Return the [X, Y] coordinate for the center point of the cell that contains the specified text.  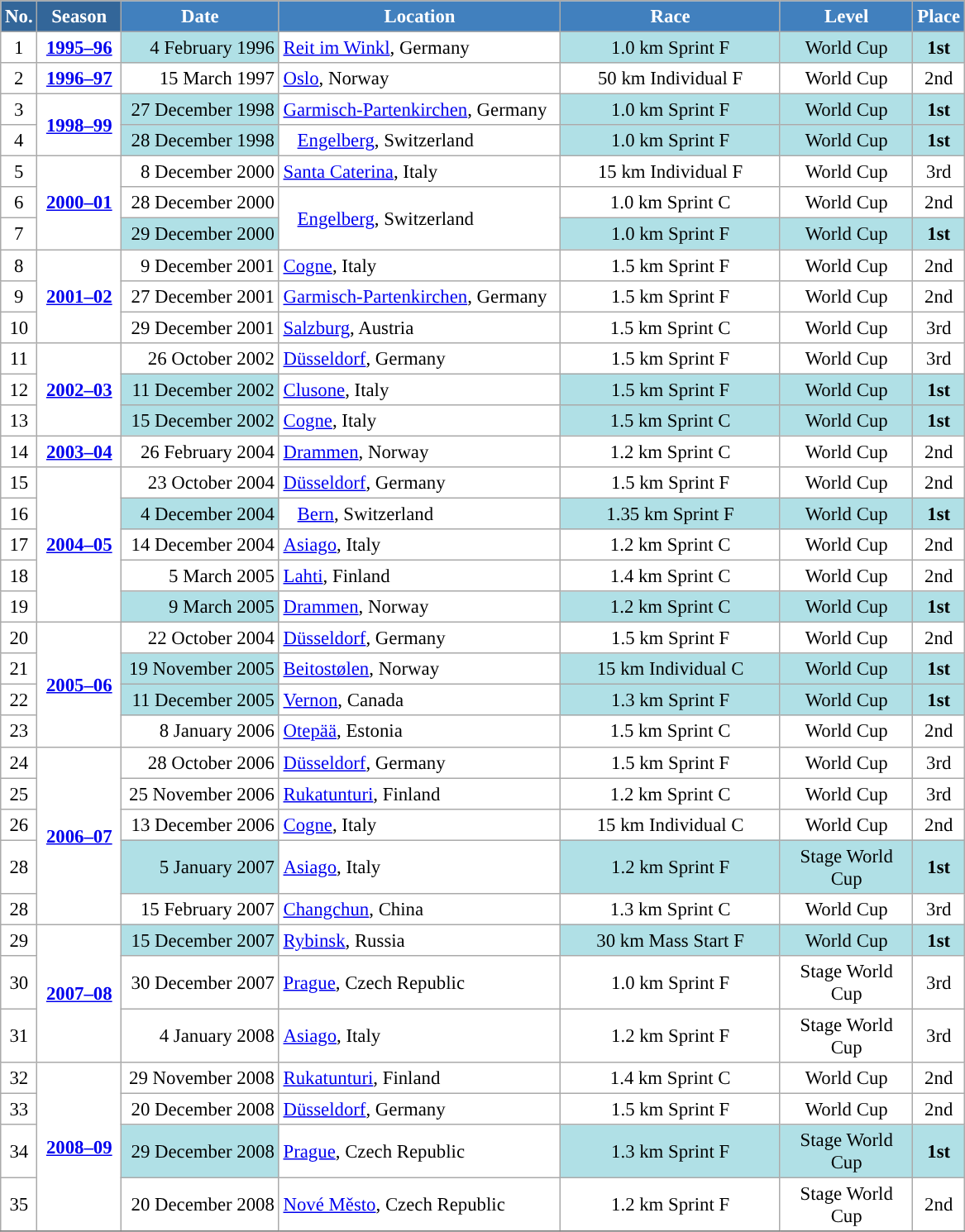
10 [19, 327]
Lahti, Finland [420, 576]
Level [847, 17]
Vernon, Canada [420, 700]
15 km Individual F [671, 172]
50 km Individual F [671, 79]
3 [19, 110]
Beitostølen, Norway [420, 669]
5 March 2005 [200, 576]
21 [19, 669]
2003–04 [79, 451]
15 [19, 483]
Bern, Switzerland [420, 513]
34 [19, 1151]
9 December 2001 [200, 265]
22 October 2004 [200, 638]
26 October 2002 [200, 358]
28 December 1998 [200, 141]
13 [19, 421]
Location [420, 17]
Changchun, China [420, 910]
Oslo, Norway [420, 79]
1996–97 [79, 79]
23 [19, 732]
22 [19, 700]
5 [19, 172]
24 [19, 762]
25 November 2006 [200, 794]
1998–99 [79, 126]
9 March 2005 [200, 607]
2005–06 [79, 685]
30 December 2007 [200, 982]
32 [19, 1078]
4 January 2008 [200, 1035]
29 December 2000 [200, 234]
26 February 2004 [200, 451]
8 December 2000 [200, 172]
Santa Caterina, Italy [420, 172]
30 km Mass Start F [671, 940]
Nové Město, Czech Republic [420, 1206]
8 [19, 265]
18 [19, 576]
20 [19, 638]
11 [19, 358]
15 March 1997 [200, 79]
30 [19, 982]
Rybinsk, Russia [420, 940]
26 [19, 824]
9 [19, 296]
2007–08 [79, 994]
1 [19, 48]
33 [19, 1110]
1.35 km Sprint F [671, 513]
2002–03 [79, 389]
29 [19, 940]
Salzburg, Austria [420, 327]
8 January 2006 [200, 732]
28 October 2006 [200, 762]
Otepää, Estonia [420, 732]
15 December 2002 [200, 421]
11 December 2005 [200, 700]
4 December 2004 [200, 513]
35 [19, 1206]
1995–96 [79, 48]
27 December 1998 [200, 110]
15 December 2007 [200, 940]
11 December 2002 [200, 389]
28 December 2000 [200, 203]
29 December 2008 [200, 1151]
2008–09 [79, 1147]
2001–02 [79, 296]
16 [19, 513]
29 December 2001 [200, 327]
2006–07 [79, 835]
27 December 2001 [200, 296]
Season [79, 17]
Date [200, 17]
23 October 2004 [200, 483]
5 January 2007 [200, 867]
4 [19, 141]
6 [19, 203]
25 [19, 794]
14 December 2004 [200, 545]
31 [19, 1035]
4 February 1996 [200, 48]
1.3 km Sprint C [671, 910]
17 [19, 545]
19 [19, 607]
19 November 2005 [200, 669]
1.0 km Sprint C [671, 203]
Reit im Winkl, Germany [420, 48]
2004–05 [79, 545]
29 November 2008 [200, 1078]
7 [19, 234]
13 December 2006 [200, 824]
No. [19, 17]
2000–01 [79, 203]
Clusone, Italy [420, 389]
12 [19, 389]
14 [19, 451]
15 February 2007 [200, 910]
Place [939, 17]
Race [671, 17]
2 [19, 79]
